Return [x, y] of the center of cell containing provided text 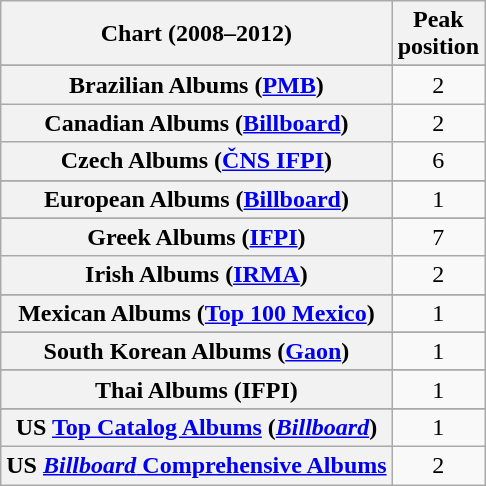
Thai Albums (IFPI) [196, 389]
US Top Catalog Albums (Billboard) [196, 427]
6 [438, 161]
Brazilian Albums (PMB) [196, 85]
7 [438, 237]
Peakposition [438, 34]
US Billboard Comprehensive Albums [196, 465]
Canadian Albums (Billboard) [196, 123]
Greek Albums (IFPI) [196, 237]
Mexican Albums (Top 100 Mexico) [196, 313]
Chart (2008–2012) [196, 34]
Irish Albums (IRMA) [196, 275]
European Albums (Billboard) [196, 199]
Czech Albums (ČNS IFPI) [196, 161]
South Korean Albums (Gaon) [196, 351]
